Identify which cell holds the provided text, then report its [X, Y] central coordinate. 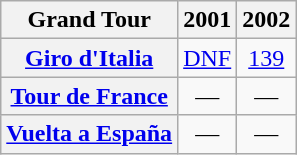
2001 [208, 20]
Grand Tour [90, 20]
Giro d'Italia [90, 58]
Vuelta a España [90, 134]
139 [266, 58]
Tour de France [90, 96]
2002 [266, 20]
DNF [208, 58]
